Return the (x, y) coordinate for the center point of the cell that contains the specified text.  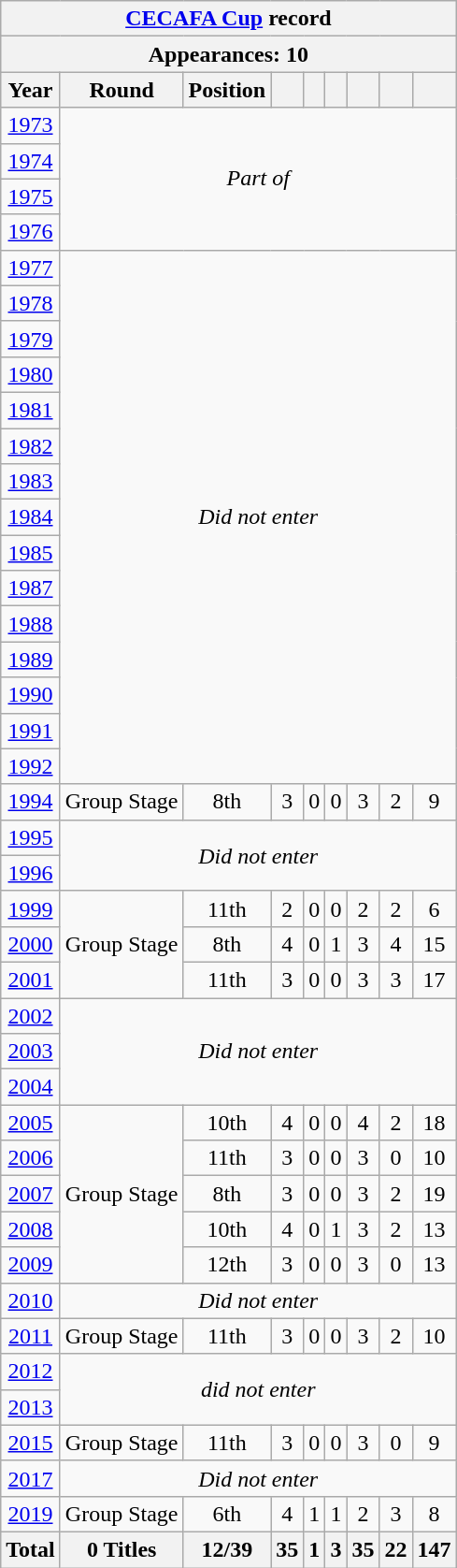
1981 (31, 410)
12th (227, 1265)
Year (31, 90)
1984 (31, 517)
2005 (31, 1123)
2012 (31, 1372)
Part of (258, 179)
1989 (31, 660)
2006 (31, 1158)
Total (31, 1549)
8 (434, 1514)
2007 (31, 1194)
15 (434, 944)
1978 (31, 303)
Appearances: 10 (228, 54)
2017 (31, 1478)
2015 (31, 1443)
0 Titles (121, 1549)
17 (434, 980)
2001 (31, 980)
1985 (31, 553)
1996 (31, 873)
1991 (31, 731)
1987 (31, 588)
1995 (31, 837)
1979 (31, 339)
12/39 (227, 1549)
Position (227, 90)
1994 (31, 802)
19 (434, 1194)
1975 (31, 196)
2000 (31, 944)
1999 (31, 908)
Round (121, 90)
1973 (31, 125)
1976 (31, 232)
1977 (31, 268)
did not enter (258, 1389)
147 (434, 1549)
CECAFA Cup record (228, 19)
2010 (31, 1300)
1982 (31, 446)
2011 (31, 1336)
6th (227, 1514)
18 (434, 1123)
2009 (31, 1265)
1992 (31, 766)
2008 (31, 1229)
1974 (31, 161)
1990 (31, 695)
2004 (31, 1087)
1983 (31, 482)
2002 (31, 1015)
22 (396, 1549)
2013 (31, 1407)
1988 (31, 624)
2003 (31, 1052)
2019 (31, 1514)
1980 (31, 374)
6 (434, 908)
